Provide the [X, Y] coordinate of the cell's center where the given text is located.  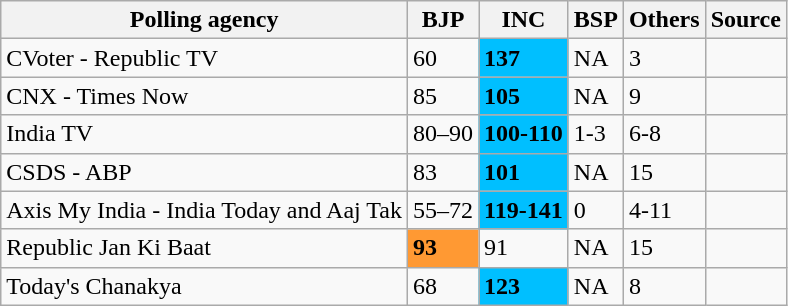
Source [746, 20]
6-8 [664, 134]
Polling agency [204, 20]
CVoter - Republic TV [204, 58]
8 [664, 286]
60 [444, 58]
0 [596, 210]
137 [524, 58]
INC [524, 20]
3 [664, 58]
83 [444, 172]
9 [664, 96]
Axis My India - India Today and Aaj Tak [204, 210]
Today's Chanakya [204, 286]
105 [524, 96]
68 [444, 286]
93 [444, 248]
CSDS - ABP [204, 172]
123 [524, 286]
80–90 [444, 134]
4-11 [664, 210]
91 [524, 248]
100-110 [524, 134]
CNX - Times Now [204, 96]
BSP [596, 20]
Republic Jan Ki Baat [204, 248]
India TV [204, 134]
119-141 [524, 210]
101 [524, 172]
55–72 [444, 210]
BJP [444, 20]
Others [664, 20]
85 [444, 96]
1-3 [596, 134]
